Output the (x, y) coordinate of the center of the cell containing the given text.  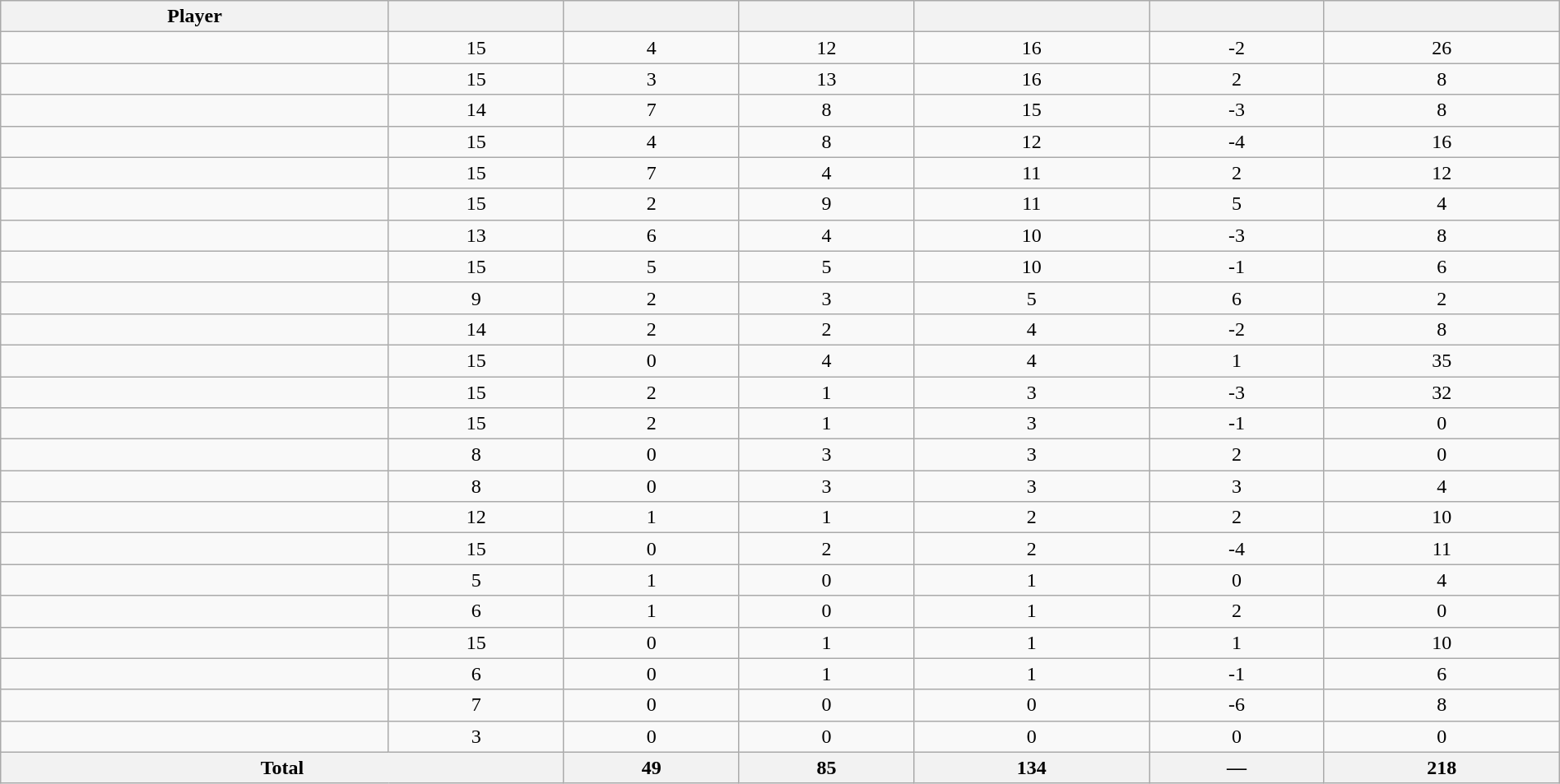
32 (1442, 392)
— (1237, 768)
Player (195, 16)
218 (1442, 768)
Total (282, 768)
35 (1442, 360)
-6 (1237, 705)
134 (1032, 768)
49 (652, 768)
85 (826, 768)
26 (1442, 48)
